Pinpoint the cell where the given text exists, returning its [x, y] midpoint coordinate. 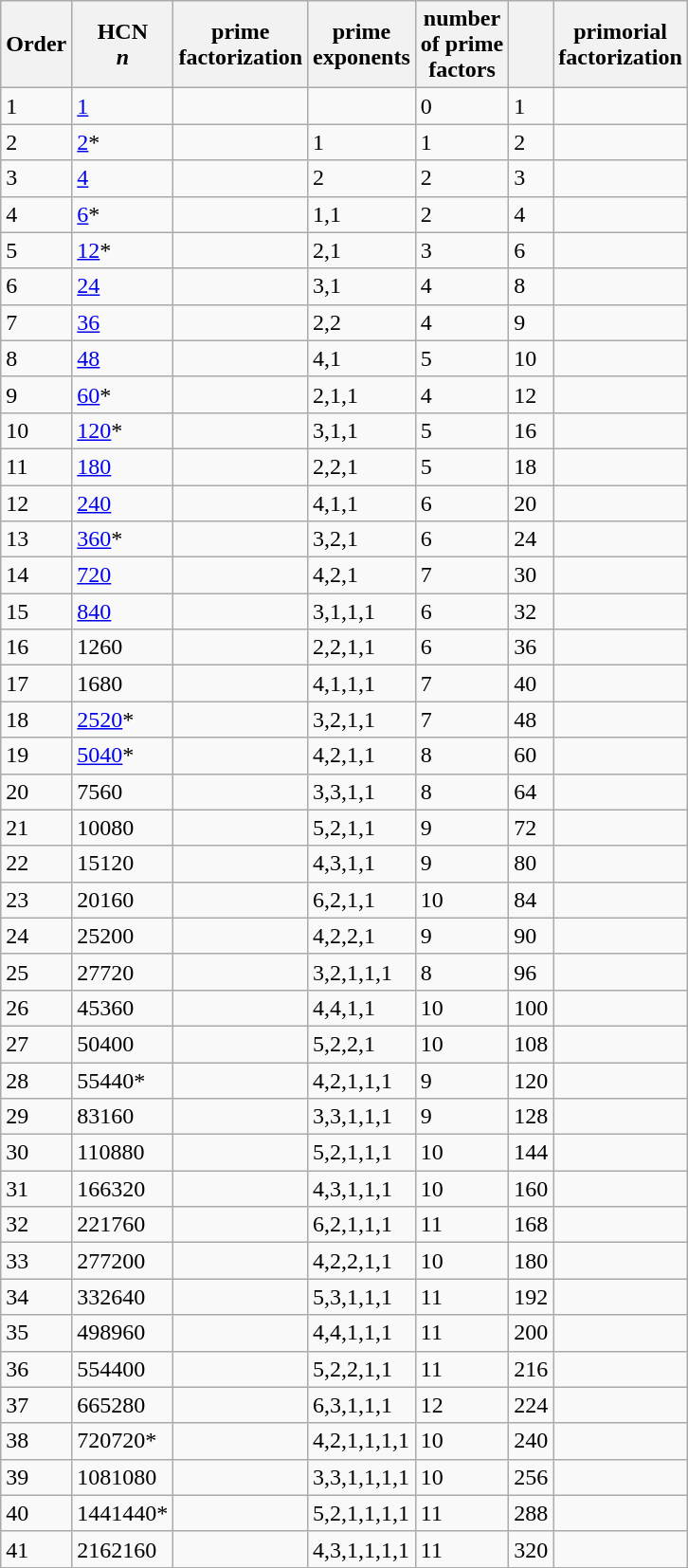
96 [531, 972]
3,1 [362, 286]
554400 [123, 1369]
665280 [123, 1405]
200 [531, 1333]
26 [36, 1008]
5,2,1,1,1,1 [362, 1513]
25200 [123, 936]
1,1 [362, 214]
1680 [123, 684]
6,2,1,1,1 [362, 1225]
prime factorization [241, 45]
120 [531, 1080]
1081080 [123, 1477]
5,2,2,1,1 [362, 1369]
3,2,1,1,1 [362, 972]
41 [36, 1549]
15120 [123, 864]
2* [123, 142]
5,2,2,1 [362, 1044]
4,2,1 [362, 575]
3,1,1,1 [362, 611]
4,1,1,1 [362, 684]
221760 [123, 1225]
2,1,1 [362, 394]
numberof primefactors [462, 45]
3,3,1,1,1 [362, 1117]
100 [531, 1008]
3,2,1 [362, 539]
12* [123, 250]
720720* [123, 1441]
60* [123, 394]
144 [531, 1153]
34 [36, 1297]
17 [36, 684]
22 [36, 864]
33 [36, 1261]
4,3,1,1 [362, 864]
83160 [123, 1117]
4,4,1,1,1 [362, 1333]
128 [531, 1117]
4,3,1,1,1,1 [362, 1549]
19 [36, 756]
primorial factorization [621, 45]
110880 [123, 1153]
7560 [123, 792]
320 [531, 1549]
Order [36, 45]
5,2,1,1 [362, 828]
20160 [123, 900]
840 [123, 611]
14 [36, 575]
4,2,1,1,1 [362, 1080]
3,1,1 [362, 430]
37 [36, 1405]
23 [36, 900]
332640 [123, 1297]
160 [531, 1189]
primeexponents [362, 45]
498960 [123, 1333]
216 [531, 1369]
15 [36, 611]
256 [531, 1477]
0 [462, 106]
6* [123, 214]
64 [531, 792]
2,2 [362, 322]
4,2,1,1 [362, 756]
288 [531, 1513]
27 [36, 1044]
39 [36, 1477]
192 [531, 1297]
168 [531, 1225]
6,2,1,1 [362, 900]
720 [123, 575]
38 [36, 1441]
84 [531, 900]
4,2,2,1 [362, 936]
4,2,2,1,1 [362, 1261]
4,3,1,1,1 [362, 1189]
4,4,1,1 [362, 1008]
60 [531, 756]
90 [531, 936]
277200 [123, 1261]
1441440* [123, 1513]
166320 [123, 1189]
45360 [123, 1008]
55440* [123, 1080]
72 [531, 828]
10080 [123, 828]
3,2,1,1 [362, 720]
21 [36, 828]
3,3,1,1,1,1 [362, 1477]
28 [36, 1080]
1260 [123, 647]
108 [531, 1044]
29 [36, 1117]
6,3,1,1,1 [362, 1405]
50400 [123, 1044]
360* [123, 539]
25 [36, 972]
80 [531, 864]
2,2,1 [362, 466]
3,3,1,1 [362, 792]
4,1 [362, 358]
31 [36, 1189]
13 [36, 539]
2162160 [123, 1549]
27720 [123, 972]
HCNn [123, 45]
120* [123, 430]
2,1 [362, 250]
2,2,1,1 [362, 647]
35 [36, 1333]
4,2,1,1,1,1 [362, 1441]
5040* [123, 756]
224 [531, 1405]
2520* [123, 720]
5,2,1,1,1 [362, 1153]
5,3,1,1,1 [362, 1297]
4,1,1 [362, 503]
